Identify which cell holds the provided text, then report its (X, Y) central coordinate. 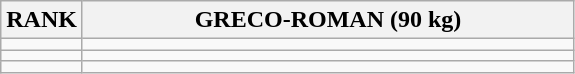
GRECO-ROMAN (90 kg) (328, 20)
RANK (42, 20)
